Detect which cell encompasses the target text, then output its (x, y) center coordinate. 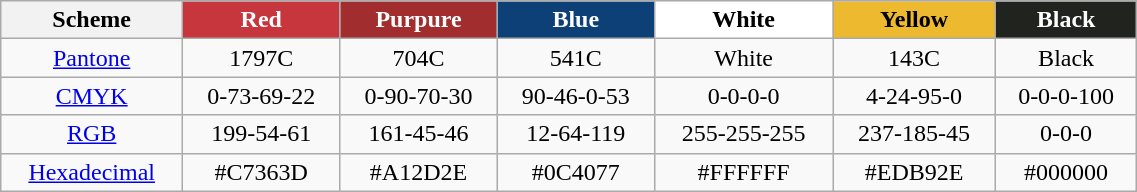
Pantone (92, 58)
704C (418, 58)
#FFFFFF (743, 172)
237-185-45 (914, 134)
#EDB92E (914, 172)
0-0-0-100 (1066, 96)
541C (576, 58)
0-73-69-22 (262, 96)
12-64-119 (576, 134)
#000000 (1066, 172)
0-0-0-0 (743, 96)
Purpure (418, 20)
4-24-95-0 (914, 96)
0-0-0 (1066, 134)
Scheme (92, 20)
Yellow (914, 20)
Red (262, 20)
0-90-70-30 (418, 96)
RGB (92, 134)
CMYK (92, 96)
#C7363D (262, 172)
#0C4077 (576, 172)
90-46-0-53 (576, 96)
161-45-46 (418, 134)
143C (914, 58)
199-54-61 (262, 134)
Hexadecimal (92, 172)
Blue (576, 20)
255-255-255 (743, 134)
1797C (262, 58)
#A12D2E (418, 172)
